Return [x, y] of the center of cell containing provided text 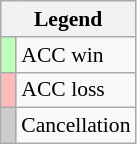
Cancellation [76, 126]
Legend [68, 19]
ACC win [76, 55]
ACC loss [76, 90]
